Capture the cell that displays the provided text and extract its [X, Y] central coordinate. 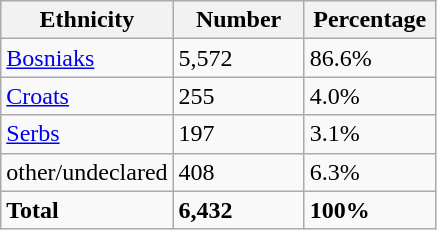
Bosniaks [87, 58]
5,572 [238, 58]
3.1% [370, 134]
Percentage [370, 20]
255 [238, 96]
86.6% [370, 58]
4.0% [370, 96]
Ethnicity [87, 20]
6,432 [238, 210]
other/undeclared [87, 172]
408 [238, 172]
Serbs [87, 134]
197 [238, 134]
Croats [87, 96]
Total [87, 210]
6.3% [370, 172]
100% [370, 210]
Number [238, 20]
